Return the [X, Y] coordinate for the center point of the cell that contains the specified text.  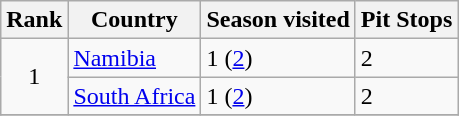
1 [34, 77]
Country [134, 20]
Namibia [134, 58]
Season visited [278, 20]
Rank [34, 20]
South Africa [134, 96]
Pit Stops [406, 20]
